Output the [x, y] coordinate of the center of the cell containing the given text.  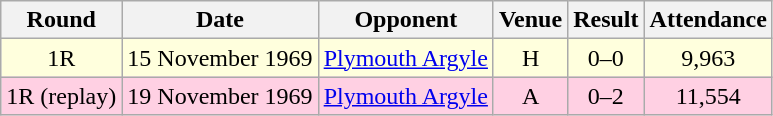
A [530, 96]
1R (replay) [62, 96]
Venue [530, 20]
11,554 [708, 96]
0–0 [606, 58]
1R [62, 58]
Result [606, 20]
Date [220, 20]
0–2 [606, 96]
Opponent [406, 20]
9,963 [708, 58]
15 November 1969 [220, 58]
H [530, 58]
19 November 1969 [220, 96]
Attendance [708, 20]
Round [62, 20]
